Scan for the cell matching the given text and deliver its (x, y) coordinate at center. 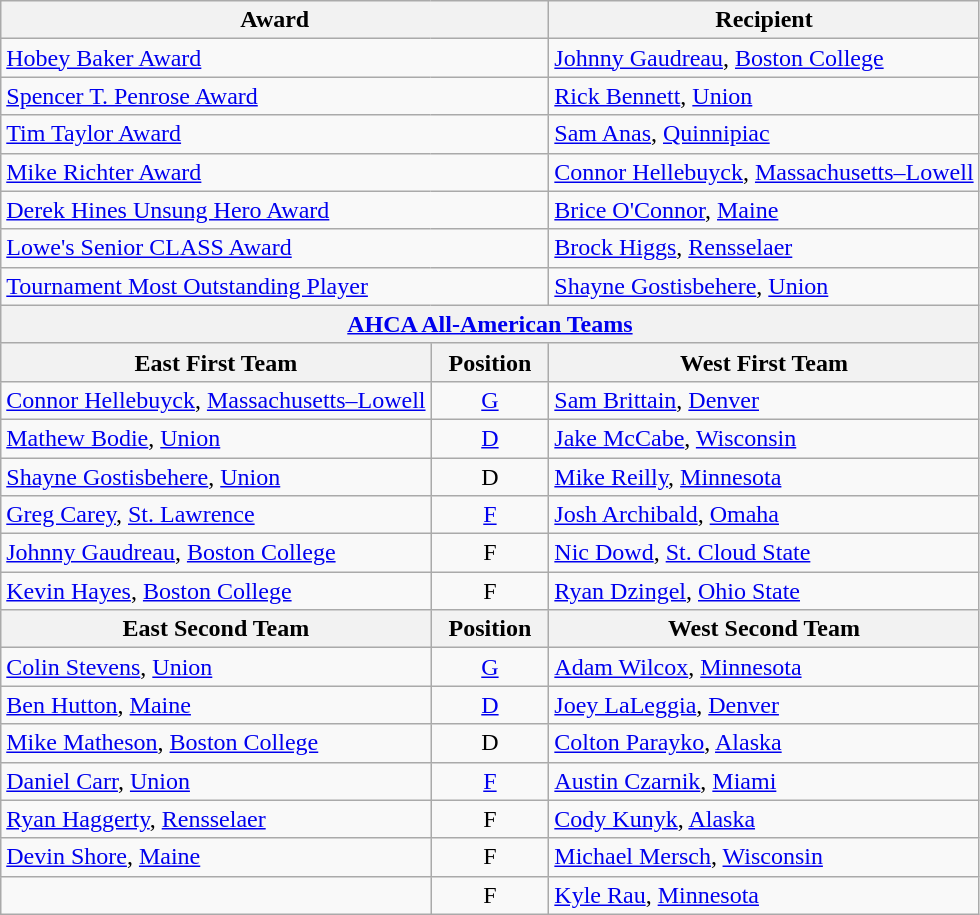
Joey LaLeggia, Denver (764, 705)
Tournament Most Outstanding Player (275, 286)
Kevin Hayes, Boston College (216, 591)
Kyle Rau, Minnesota (764, 895)
Sam Brittain, Denver (764, 400)
Derek Hines Unsung Hero Award (275, 210)
Josh Archibald, Omaha (764, 515)
Brock Higgs, Rensselaer (764, 248)
Recipient (764, 20)
Mathew Bodie, Union (216, 438)
Award (275, 20)
Ryan Haggerty, Rensselaer (216, 819)
Spencer T. Penrose Award (275, 96)
Mike Richter Award (275, 172)
Hobey Baker Award (275, 58)
East Second Team (216, 629)
Devin Shore, Maine (216, 857)
Ryan Dzingel, Ohio State (764, 591)
Michael Mersch, Wisconsin (764, 857)
Colin Stevens, Union (216, 667)
Brice O'Connor, Maine (764, 210)
Mike Reilly, Minnesota (764, 477)
Greg Carey, St. Lawrence (216, 515)
Ben Hutton, Maine (216, 705)
Austin Czarnik, Miami (764, 781)
AHCA All-American Teams (490, 324)
Jake McCabe, Wisconsin (764, 438)
West Second Team (764, 629)
Nic Dowd, St. Cloud State (764, 553)
Colton Parayko, Alaska (764, 743)
Mike Matheson, Boston College (216, 743)
Adam Wilcox, Minnesota (764, 667)
East First Team (216, 362)
Daniel Carr, Union (216, 781)
Lowe's Senior CLASS Award (275, 248)
Sam Anas, Quinnipiac (764, 134)
Rick Bennett, Union (764, 96)
Tim Taylor Award (275, 134)
West First Team (764, 362)
Cody Kunyk, Alaska (764, 819)
